Return [X, Y] of the center of cell containing provided text 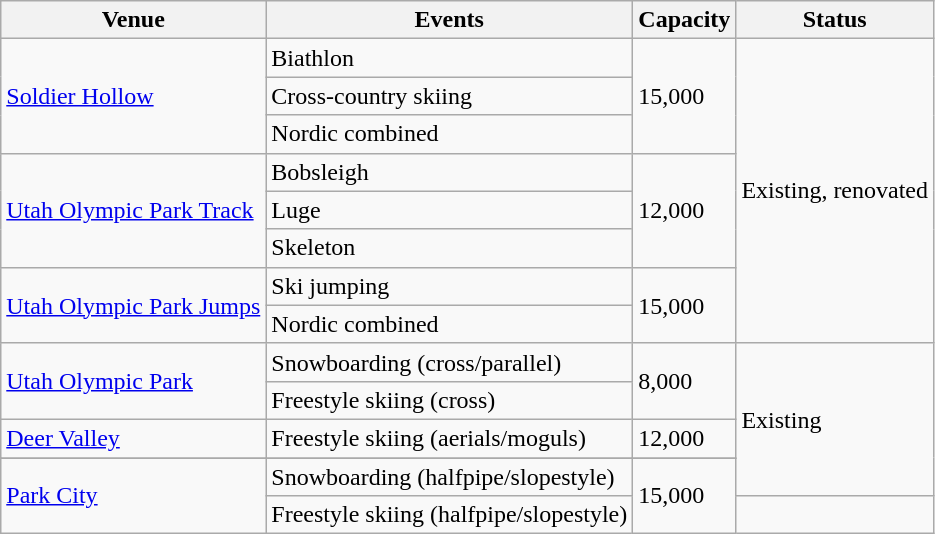
Utah Olympic Park Track [134, 210]
Skeleton [450, 248]
Ski jumping [450, 286]
Status [835, 20]
Cross-country skiing [450, 96]
Events [450, 20]
Existing, renovated [835, 191]
Luge [450, 210]
Capacity [684, 20]
Freestyle skiing (aerials/moguls) [450, 438]
Deer Valley [134, 438]
Snowboarding (halfpipe/slopestyle) [450, 477]
Biathlon [450, 58]
Venue [134, 20]
Snowboarding (cross/parallel) [450, 362]
Utah Olympic Park [134, 381]
Utah Olympic Park Jumps [134, 305]
Park City [134, 496]
Freestyle skiing (cross) [450, 400]
Freestyle skiing (halfpipe/slopestyle) [450, 515]
Soldier Hollow [134, 96]
Existing [835, 419]
8,000 [684, 381]
Bobsleigh [450, 172]
